Search for the cell housing the specified text and yield its [X, Y] center coordinate. 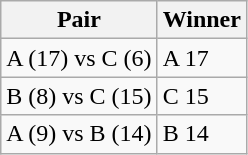
Winner [202, 20]
C 15 [202, 96]
A (9) vs B (14) [79, 134]
B (8) vs C (15) [79, 96]
A (17) vs C (6) [79, 58]
B 14 [202, 134]
Pair [79, 20]
A 17 [202, 58]
